Capture the cell that displays the provided text and extract its (x, y) central coordinate. 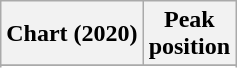
Chart (2020) (72, 34)
Peakposition (189, 34)
